Determine the [x, y] coordinate at the center of the cell enclosing the given text.  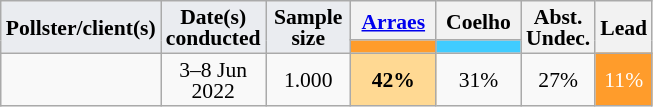
Coelho [478, 20]
11% [624, 79]
Pollster/client(s) [81, 27]
1.000 [308, 79]
Lead [624, 27]
3–8 Jun 2022 [214, 79]
Samplesize [308, 27]
Arraes [394, 20]
31% [478, 79]
Date(s) conducted [214, 27]
27% [558, 79]
Abst.Undec. [558, 27]
42% [394, 79]
